Capture the cell that displays the provided text and extract its [X, Y] central coordinate. 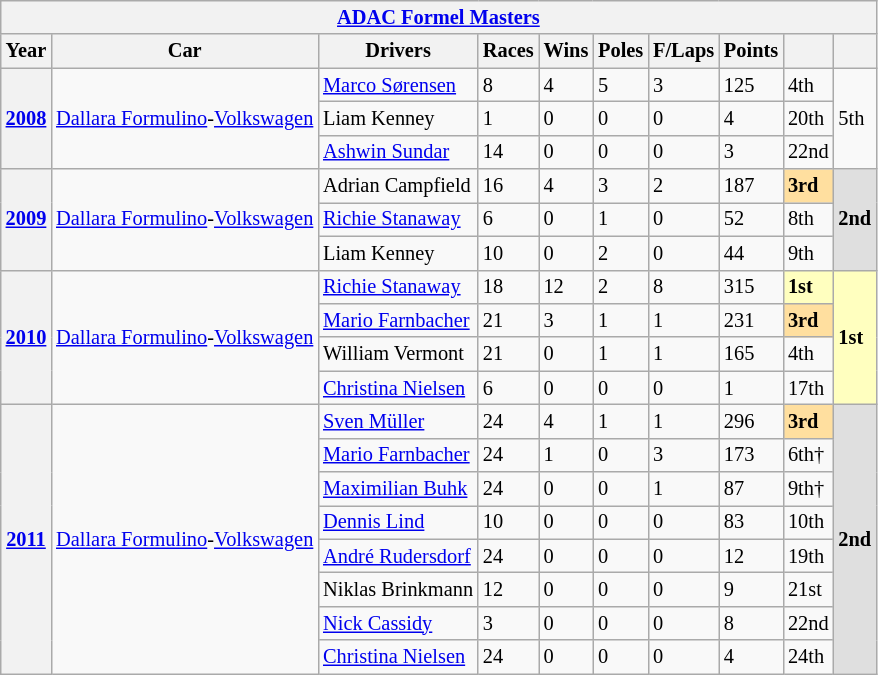
296 [751, 421]
9th† [808, 489]
87 [751, 489]
18 [508, 287]
9th [808, 253]
315 [751, 287]
16 [508, 186]
2009 [26, 220]
Points [751, 51]
2010 [26, 338]
F/Laps [684, 51]
Wins [566, 51]
44 [751, 253]
Races [508, 51]
Maximilian Buhk [398, 489]
2008 [26, 118]
17th [808, 388]
19th [808, 556]
Marco Sørensen [398, 85]
187 [751, 186]
9 [751, 589]
Car [184, 51]
8th [808, 219]
125 [751, 85]
5 [620, 85]
21st [808, 589]
Ashwin Sundar [398, 152]
William Vermont [398, 354]
Nick Cassidy [398, 623]
173 [751, 455]
20th [808, 118]
ADAC Formel Masters [438, 17]
André Rudersdorf [398, 556]
10th [808, 522]
Adrian Campfield [398, 186]
Poles [620, 51]
5th [854, 118]
14 [508, 152]
Drivers [398, 51]
24th [808, 657]
165 [751, 354]
52 [751, 219]
Niklas Brinkmann [398, 589]
Sven Müller [398, 421]
Dennis Lind [398, 522]
2011 [26, 538]
83 [751, 522]
6th† [808, 455]
Year [26, 51]
231 [751, 320]
